Search for the cell housing the specified text and yield its [x, y] center coordinate. 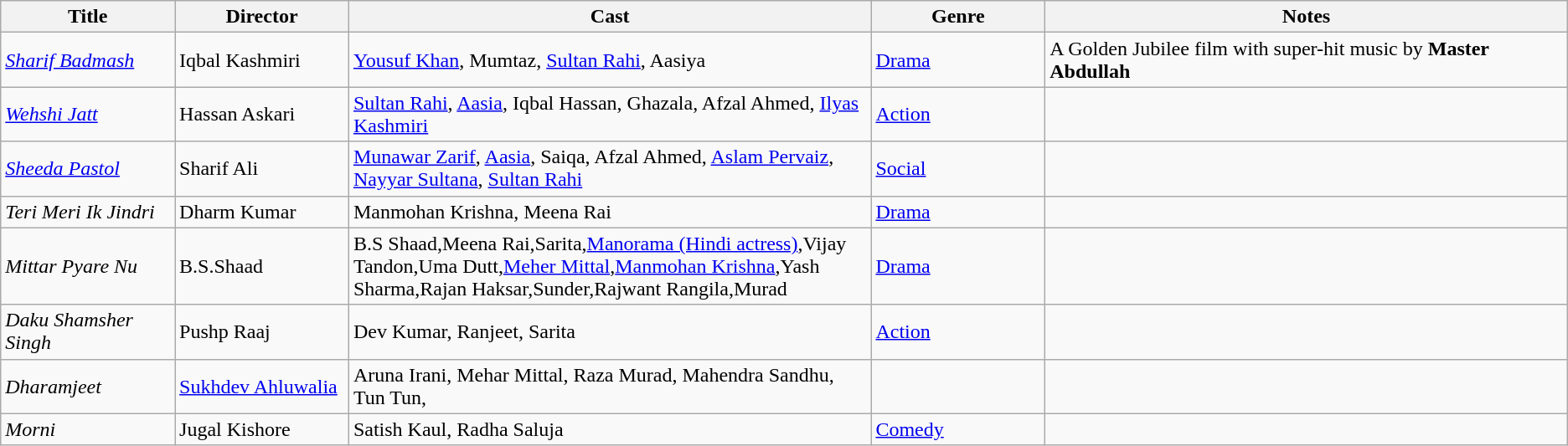
B.S.Shaad [262, 266]
Dharamjeet [88, 387]
Satish Kaul, Radha Saluja [610, 429]
Iqbal Kashmiri [262, 60]
Notes [1307, 17]
Yousuf Khan, Mumtaz, Sultan Rahi, Aasiya [610, 60]
Manmohan Krishna, Meena Rai [610, 212]
Munawar Zarif, Aasia, Saiqa, Afzal Ahmed, Aslam Pervaiz, Nayyar Sultana, Sultan Rahi [610, 169]
Director [262, 17]
Sharif Badmash [88, 60]
Comedy [958, 429]
Title [88, 17]
Hassan Askari [262, 114]
Genre [958, 17]
Sultan Rahi, Aasia, Iqbal Hassan, Ghazala, Afzal Ahmed, Ilyas Kashmiri [610, 114]
A Golden Jubilee film with super-hit music by Master Abdullah [1307, 60]
Wehshi Jatt [88, 114]
Sukhdev Ahluwalia [262, 387]
Sharif Ali [262, 169]
Aruna Irani, Mehar Mittal, Raza Murad, Mahendra Sandhu, Tun Tun, [610, 387]
Morni [88, 429]
Cast [610, 17]
Social [958, 169]
Dev Kumar, Ranjeet, Sarita [610, 331]
Teri Meri Ik Jindri [88, 212]
Sheeda Pastol [88, 169]
Dharm Kumar [262, 212]
Mittar Pyare Nu [88, 266]
Pushp Raaj [262, 331]
Jugal Kishore [262, 429]
Daku Shamsher Singh [88, 331]
